For the text-containing cell, return its midpoint in (x, y) coordinate format. 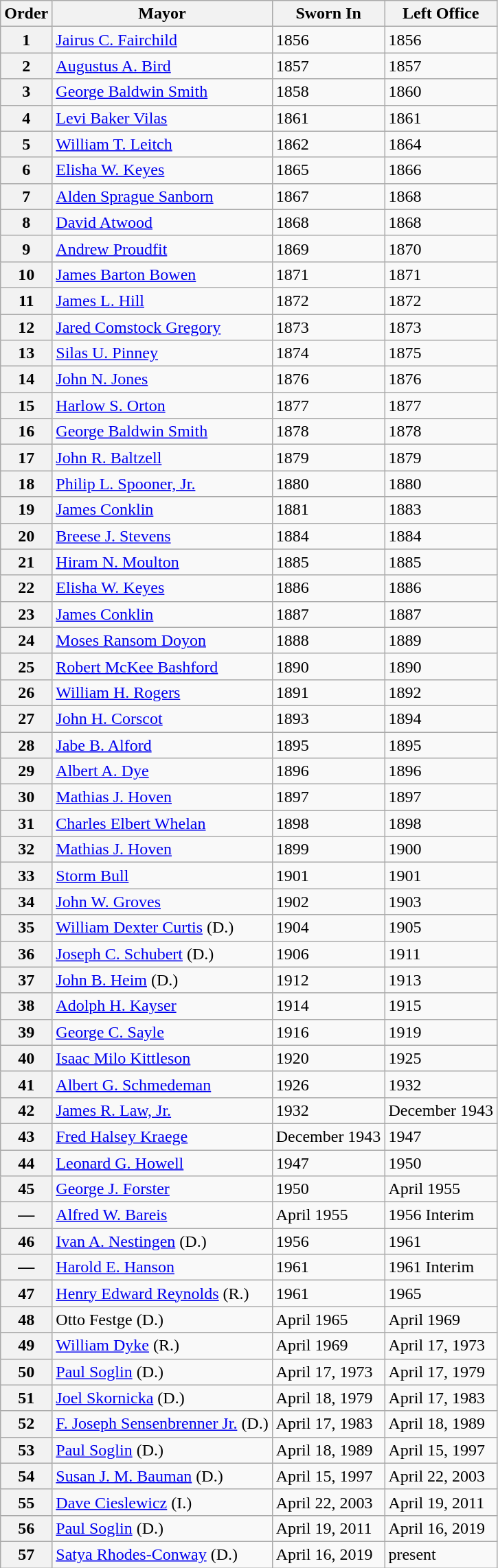
31 (26, 823)
1912 (328, 980)
1961 Interim (441, 1267)
Hiram N. Moulton (162, 562)
1864 (441, 144)
F. Joseph Sensenbrenner Jr. (D.) (162, 1424)
April 18, 1979 (328, 1398)
43 (26, 1136)
1904 (328, 928)
18 (26, 484)
41 (26, 1084)
9 (26, 248)
8 (26, 222)
Alfred W. Bareis (162, 1215)
1866 (441, 170)
55 (26, 1502)
William Dyke (R.) (162, 1346)
Storm Bull (162, 876)
20 (26, 536)
George J. Forster (162, 1189)
1919 (441, 1032)
Adolph H. Kayser (162, 1006)
Andrew Proudfit (162, 248)
25 (26, 666)
Left Office (441, 14)
Albert G. Schmedeman (162, 1084)
Moses Ransom Doyon (162, 640)
Albert A. Dye (162, 771)
1902 (328, 902)
6 (26, 170)
22 (26, 588)
Joseph C. Schubert (D.) (162, 954)
Harlow S. Orton (162, 406)
James L. Hill (162, 301)
15 (26, 406)
1894 (441, 718)
13 (26, 353)
11 (26, 301)
John B. Heim (D.) (162, 980)
37 (26, 980)
39 (26, 1032)
Breese J. Stevens (162, 536)
David Atwood (162, 222)
Susan J. M. Bauman (D.) (162, 1476)
12 (26, 327)
3 (26, 92)
21 (26, 562)
19 (26, 510)
Fred Halsey Kraege (162, 1136)
John H. Corscot (162, 718)
Mayor (162, 14)
50 (26, 1372)
1858 (328, 92)
William H. Rogers (162, 692)
1889 (441, 640)
17 (26, 458)
45 (26, 1189)
29 (26, 771)
Order (26, 14)
1883 (441, 510)
John N. Jones (162, 379)
William Dexter Curtis (D.) (162, 928)
27 (26, 718)
1965 (441, 1294)
1865 (328, 170)
James Barton Bowen (162, 274)
Jared Comstock Gregory (162, 327)
John W. Groves (162, 902)
7 (26, 196)
Henry Edward Reynolds (R.) (162, 1294)
33 (26, 876)
1956 (328, 1241)
35 (26, 928)
1913 (441, 980)
Jabe B. Alford (162, 745)
1881 (328, 510)
April 17, 1979 (441, 1372)
49 (26, 1346)
26 (26, 692)
47 (26, 1294)
Philip L. Spooner, Jr. (162, 484)
1900 (441, 850)
1906 (328, 954)
Silas U. Pinney (162, 353)
42 (26, 1110)
1925 (441, 1058)
56 (26, 1528)
1875 (441, 353)
Isaac Milo Kittleson (162, 1058)
Ivan A. Nestingen (D.) (162, 1241)
1915 (441, 1006)
32 (26, 850)
1893 (328, 718)
1874 (328, 353)
Otto Festge (D.) (162, 1320)
Leonard G. Howell (162, 1163)
1956 Interim (441, 1215)
William T. Leitch (162, 144)
24 (26, 640)
April 1965 (328, 1320)
Augustus A. Bird (162, 66)
1869 (328, 248)
1891 (328, 692)
46 (26, 1241)
5 (26, 144)
10 (26, 274)
1888 (328, 640)
44 (26, 1163)
51 (26, 1398)
James R. Law, Jr. (162, 1110)
1870 (441, 248)
1899 (328, 850)
1911 (441, 954)
George C. Sayle (162, 1032)
Harold E. Hanson (162, 1267)
1914 (328, 1006)
14 (26, 379)
54 (26, 1476)
1862 (328, 144)
Joel Skornicka (D.) (162, 1398)
John R. Baltzell (162, 458)
4 (26, 118)
1860 (441, 92)
1916 (328, 1032)
Charles Elbert Whelan (162, 823)
52 (26, 1424)
1903 (441, 902)
16 (26, 432)
36 (26, 954)
34 (26, 902)
Sworn In (328, 14)
38 (26, 1006)
1905 (441, 928)
1892 (441, 692)
1926 (328, 1084)
Robert McKee Bashford (162, 666)
1 (26, 40)
30 (26, 797)
57 (26, 1554)
48 (26, 1320)
Alden Sprague Sanborn (162, 196)
23 (26, 614)
40 (26, 1058)
Dave Cieslewicz (I.) (162, 1502)
Satya Rhodes-Conway (D.) (162, 1554)
present (441, 1554)
28 (26, 745)
1920 (328, 1058)
53 (26, 1450)
1867 (328, 196)
Levi Baker Vilas (162, 118)
2 (26, 66)
Jairus C. Fairchild (162, 40)
